For the text-containing cell, return its midpoint in (X, Y) coordinate format. 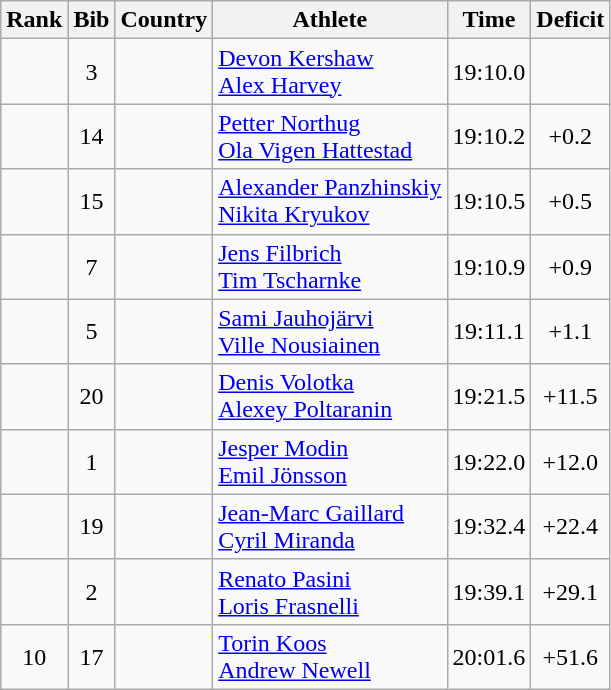
Time (489, 20)
Devon KershawAlex Harvey (330, 72)
3 (92, 72)
Deficit (570, 20)
Jesper ModinEmil Jönsson (330, 462)
19:10.5 (489, 202)
Country (164, 20)
+12.0 (570, 462)
19:10.0 (489, 72)
19 (92, 526)
19:39.1 (489, 592)
17 (92, 656)
Alexander PanzhinskiyNikita Kryukov (330, 202)
19:32.4 (489, 526)
5 (92, 332)
+22.4 (570, 526)
20 (92, 396)
Petter NorthugOla Vigen Hattestad (330, 136)
15 (92, 202)
Denis VolotkaAlexey Poltaranin (330, 396)
+0.9 (570, 266)
Renato PasiniLoris Frasnelli (330, 592)
2 (92, 592)
Torin KoosAndrew Newell (330, 656)
14 (92, 136)
7 (92, 266)
Bib (92, 20)
+29.1 (570, 592)
10 (34, 656)
19:11.1 (489, 332)
1 (92, 462)
20:01.6 (489, 656)
+0.5 (570, 202)
19:10.2 (489, 136)
19:22.0 (489, 462)
+1.1 (570, 332)
Jean-Marc GaillardCyril Miranda (330, 526)
+51.6 (570, 656)
Sami JauhojärviVille Nousiainen (330, 332)
Athlete (330, 20)
Jens FilbrichTim Tscharnke (330, 266)
Rank (34, 20)
+11.5 (570, 396)
19:21.5 (489, 396)
19:10.9 (489, 266)
+0.2 (570, 136)
